Return the (x, y) coordinate for the center point of the cell that contains the specified text.  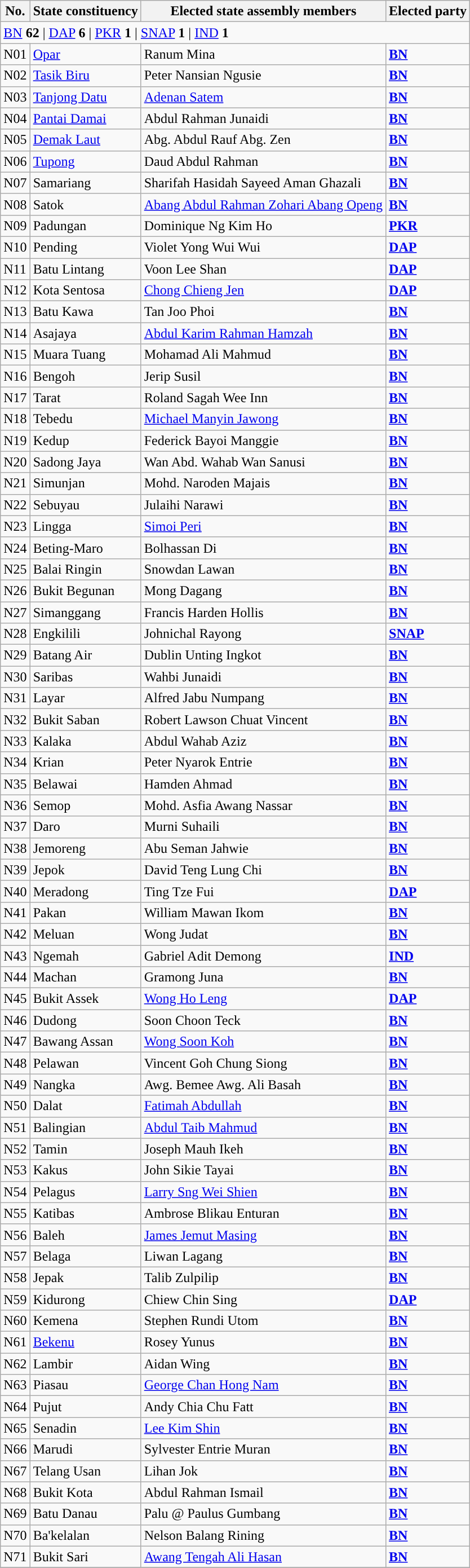
N31 (15, 698)
Abg. Abdul Rauf Abg. Zen (263, 140)
Kota Sentosa (86, 290)
Liwan Lagang (263, 1256)
Belaga (86, 1256)
James Jemut Masing (263, 1235)
Dudong (86, 1020)
Joseph Mauh Ikeh (263, 1149)
Wong Judat (263, 934)
Tebedu (86, 419)
Elected party (428, 11)
Talib Zulpilip (263, 1278)
Pelagus (86, 1192)
N70 (15, 1535)
Simanggang (86, 612)
Bukit Kota (86, 1492)
Bukit Saban (86, 720)
Dominique Ng Kim Ho (263, 226)
N11 (15, 269)
Lee Kim Shin (263, 1428)
Opar (86, 54)
Abdul Rahman Ismail (263, 1492)
N01 (15, 54)
N53 (15, 1170)
Layar (86, 698)
Andy Chia Chu Fatt (263, 1407)
N62 (15, 1364)
Sebuyau (86, 505)
N02 (15, 76)
N27 (15, 612)
N29 (15, 655)
Machan (86, 977)
N68 (15, 1492)
N13 (15, 312)
Tupong (86, 161)
Sylvester Entrie Muran (263, 1450)
Kemena (86, 1321)
Federick Bayoi Manggie (263, 441)
N54 (15, 1192)
Gramong Juna (263, 977)
N21 (15, 483)
Dalat (86, 1106)
Semop (86, 805)
SNAP (428, 634)
Dublin Unting Ingkot (263, 655)
Mohd. Naroden Majais (263, 483)
Robert Lawson Chuat Vincent (263, 720)
N49 (15, 1085)
Tamin (86, 1149)
Asajaya (86, 333)
N10 (15, 247)
Ba'kelalan (86, 1535)
George Chan Hong Nam (263, 1385)
Awg. Bemee Awg. Ali Basah (263, 1085)
N34 (15, 763)
Abdul Wahab Aziz (263, 741)
N17 (15, 398)
Mohamad Ali Mahmud (263, 355)
Balingian (86, 1127)
David Teng Lung Chi (263, 870)
Simoi Peri (263, 526)
N09 (15, 226)
Wahbi Junaidi (263, 677)
Krian (86, 763)
N07 (15, 183)
Abdul Karim Rahman Hamzah (263, 333)
N45 (15, 999)
Elected state assembly members (263, 11)
N18 (15, 419)
Beting-Maro (86, 548)
N51 (15, 1127)
N33 (15, 741)
Balai Ringin (86, 569)
Belawai (86, 784)
N30 (15, 677)
N40 (15, 891)
Katibas (86, 1213)
Batu Danau (86, 1514)
Abdul Taib Mahmud (263, 1127)
Pelawan (86, 1063)
IND (428, 956)
N37 (15, 827)
N43 (15, 956)
Batu Lintang (86, 269)
N44 (15, 977)
N69 (15, 1514)
N42 (15, 934)
Batu Kawa (86, 312)
N16 (15, 376)
N67 (15, 1471)
Chong Chieng Jen (263, 290)
Snowdan Lawan (263, 569)
Bukit Sari (86, 1557)
N41 (15, 913)
N32 (15, 720)
Tanjong Datu (86, 97)
Saribas (86, 677)
Piasau (86, 1385)
N26 (15, 591)
Wong Soon Koh (263, 1042)
N05 (15, 140)
N57 (15, 1256)
Soon Choon Teck (263, 1020)
Tan Joo Phoi (263, 312)
N19 (15, 441)
Rosey Yunus (263, 1342)
Engkilili (86, 634)
Hamden Ahmad (263, 784)
Simunjan (86, 483)
N28 (15, 634)
Murni Suhaili (263, 827)
Pantai Damai (86, 118)
N36 (15, 805)
Julaihi Narawi (263, 505)
N23 (15, 526)
N66 (15, 1450)
Abang Abdul Rahman Zohari Abang Openg (263, 204)
Kedup (86, 441)
Adenan Satem (263, 97)
N24 (15, 548)
Telang Usan (86, 1471)
Tasik Biru (86, 76)
Mong Dagang (263, 591)
Violet Yong Wui Wui (263, 247)
Jepok (86, 870)
Pending (86, 247)
Lingga (86, 526)
Francis Harden Hollis (263, 612)
William Mawan Ikom (263, 913)
Baleh (86, 1235)
Wan Abd. Wahab Wan Sanusi (263, 462)
N64 (15, 1407)
N56 (15, 1235)
John Sikie Tayai (263, 1170)
N22 (15, 505)
Muara Tuang (86, 355)
Bengoh (86, 376)
State constituency (86, 11)
N55 (15, 1213)
N50 (15, 1106)
Wong Ho Leng (263, 999)
N47 (15, 1042)
Bukit Assek (86, 999)
PKR (428, 226)
Johnichal Rayong (263, 634)
Vincent Goh Chung Siong (263, 1063)
Daro (86, 827)
N38 (15, 848)
BN 62 | DAP 6 | PKR 1 | SNAP 1 | IND 1 (236, 33)
Sharifah Hasidah Sayeed Aman Ghazali (263, 183)
Ting Tze Fui (263, 891)
Jepak (86, 1278)
N63 (15, 1385)
N71 (15, 1557)
Jemoreng (86, 848)
Awang Tengah Ali Hasan (263, 1557)
Kidurong (86, 1299)
N20 (15, 462)
N52 (15, 1149)
N48 (15, 1063)
Abu Seman Jahwie (263, 848)
Ranum Mina (263, 54)
Mohd. Asfia Awang Nassar (263, 805)
Padungan (86, 226)
Stephen Rundi Utom (263, 1321)
Tarat (86, 398)
N39 (15, 870)
Ngemah (86, 956)
N15 (15, 355)
Roland Sagah Wee Inn (263, 398)
N25 (15, 569)
Fatimah Abdullah (263, 1106)
Kalaka (86, 741)
N58 (15, 1278)
Demak Laut (86, 140)
N60 (15, 1321)
Chiew Chin Sing (263, 1299)
Bekenu (86, 1342)
Meradong (86, 891)
Larry Sng Wei Shien (263, 1192)
N59 (15, 1299)
Meluan (86, 934)
Peter Nyarok Entrie (263, 763)
Jerip Susil (263, 376)
N14 (15, 333)
Kakus (86, 1170)
N06 (15, 161)
N35 (15, 784)
Nangka (86, 1085)
Gabriel Adit Demong (263, 956)
No. (15, 11)
Pujut (86, 1407)
Palu @ Paulus Gumbang (263, 1514)
N03 (15, 97)
Samariang (86, 183)
Aidan Wing (263, 1364)
Michael Manyin Jawong (263, 419)
Abdul Rahman Junaidi (263, 118)
Sadong Jaya (86, 462)
N04 (15, 118)
Alfred Jabu Numpang (263, 698)
Nelson Balang Rining (263, 1535)
Senadin (86, 1428)
Peter Nansian Ngusie (263, 76)
Marudi (86, 1450)
Pakan (86, 913)
Bukit Begunan (86, 591)
Satok (86, 204)
Bawang Assan (86, 1042)
N61 (15, 1342)
Voon Lee Shan (263, 269)
Batang Air (86, 655)
Bolhassan Di (263, 548)
Lambir (86, 1364)
Ambrose Blikau Enturan (263, 1213)
N08 (15, 204)
Lihan Jok (263, 1471)
N46 (15, 1020)
N12 (15, 290)
Daud Abdul Rahman (263, 161)
N65 (15, 1428)
